Scan for the cell matching the given text and deliver its [X, Y] coordinate at center. 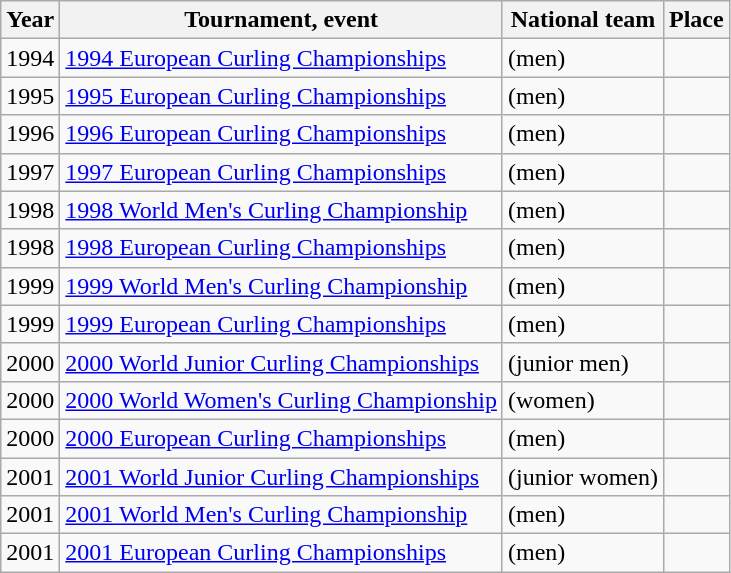
2001 World Junior Curling Championships [282, 477]
2000 World Women's Curling Championship [282, 400]
1994 [30, 58]
1999 European Curling Championships [282, 324]
1994 European Curling Championships [282, 58]
1996 European Curling Championships [282, 134]
1999 World Men's Curling Championship [282, 286]
2000 World Junior Curling Championships [282, 362]
Place [696, 20]
1997 [30, 172]
1995 [30, 96]
1998 World Men's Curling Championship [282, 210]
1997 European Curling Championships [282, 172]
(junior women) [582, 477]
1995 European Curling Championships [282, 96]
(junior men) [582, 362]
Tournament, event [282, 20]
1996 [30, 134]
National team [582, 20]
1998 European Curling Championships [282, 248]
2001 European Curling Championships [282, 553]
2001 World Men's Curling Championship [282, 515]
(women) [582, 400]
2000 European Curling Championships [282, 438]
Year [30, 20]
